From the cell containing the given text, extract its center point as (X, Y) coordinate. 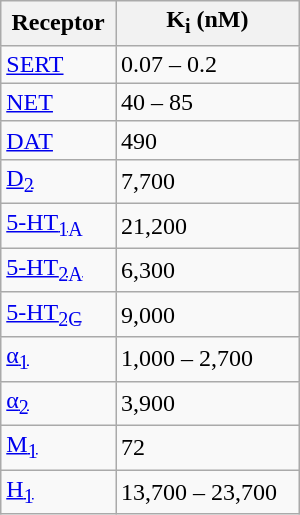
α2 (58, 403)
D2 (58, 181)
72 (208, 447)
H1 (58, 492)
DAT (58, 140)
0.07 – 0.2 (208, 64)
NET (58, 102)
3,900 (208, 403)
1,000 – 2,700 (208, 359)
40 – 85 (208, 102)
6,300 (208, 270)
M1 (58, 447)
5-HT2A (58, 270)
Ki (nM) (208, 23)
7,700 (208, 181)
SERT (58, 64)
5-HT2C (58, 314)
9,000 (208, 314)
α1 (58, 359)
5-HT1A (58, 226)
21,200 (208, 226)
Receptor (58, 23)
490 (208, 140)
13,700 – 23,700 (208, 492)
